Determine the (x, y) coordinate at the center of the cell enclosing the given text.  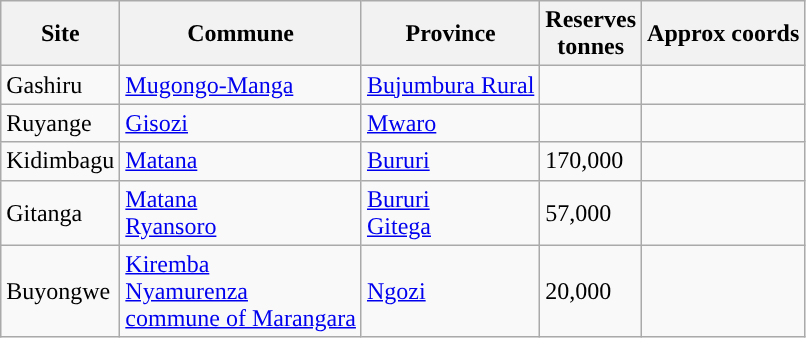
BururiGitega (450, 212)
57,000 (591, 212)
Kidimbagu (60, 161)
KirembaNyamurenzacommune of Marangara (241, 291)
Mwaro (450, 123)
170,000 (591, 161)
MatanaRyansoro (241, 212)
Approx coords (724, 34)
Bujumbura Rural (450, 85)
Ngozi (450, 291)
Commune (241, 34)
Province (450, 34)
Buyongwe (60, 291)
Gisozi (241, 123)
20,000 (591, 291)
Gitanga (60, 212)
Mugongo-Manga (241, 85)
Site (60, 34)
Reservestonnes (591, 34)
Matana (241, 161)
Bururi (450, 161)
Ruyange (60, 123)
Gashiru (60, 85)
